Search for the cell housing the specified text and yield its [X, Y] center coordinate. 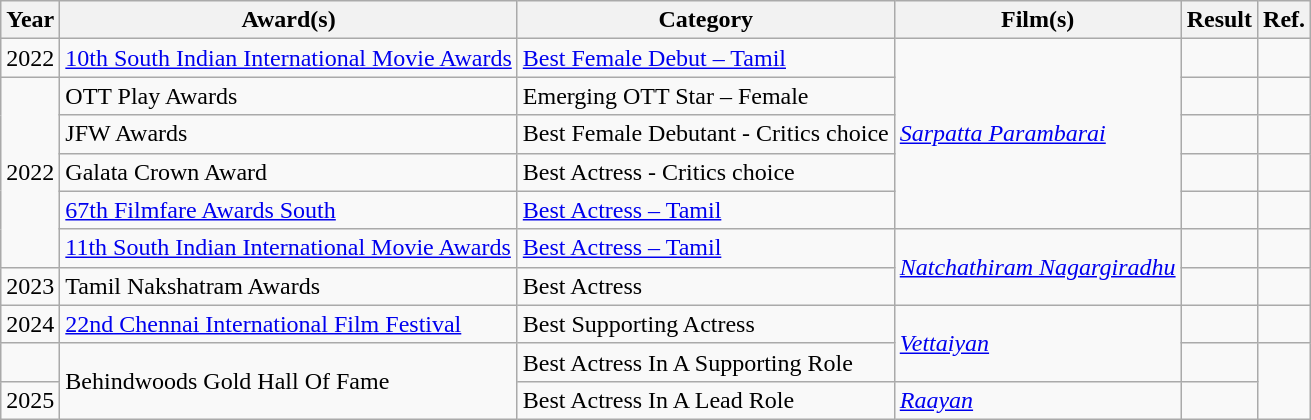
10th South Indian International Movie Awards [288, 58]
OTT Play Awards [288, 96]
Result [1219, 20]
11th South Indian International Movie Awards [288, 248]
Best Female Debutant - Critics choice [706, 134]
Best Actress In A Supporting Role [706, 362]
2024 [30, 324]
Galata Crown Award [288, 172]
Category [706, 20]
Best Actress [706, 286]
Best Actress In A Lead Role [706, 400]
Film(s) [1038, 20]
JFW Awards [288, 134]
Year [30, 20]
Best Actress - Critics choice [706, 172]
Emerging OTT Star – Female [706, 96]
Raayan [1038, 400]
Sarpatta Parambarai [1038, 134]
Best Supporting Actress [706, 324]
Vettaiyan [1038, 343]
Award(s) [288, 20]
2025 [30, 400]
Tamil Nakshatram Awards [288, 286]
Ref. [1284, 20]
Best Female Debut – Tamil [706, 58]
Natchathiram Nagargiradhu [1038, 267]
Behindwoods Gold Hall Of Fame [288, 381]
22nd Chennai International Film Festival [288, 324]
2023 [30, 286]
67th Filmfare Awards South [288, 210]
